Determine the (x, y) coordinate at the center of the cell enclosing the given text.  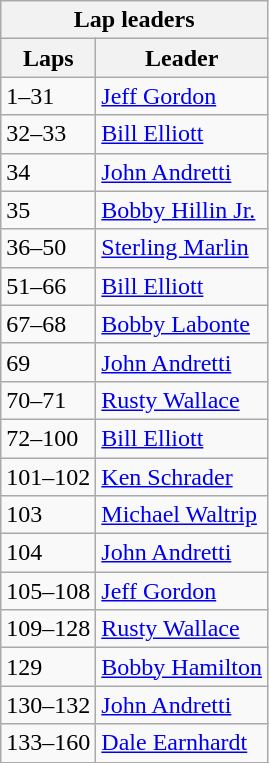
35 (48, 210)
130–132 (48, 705)
Dale Earnhardt (182, 743)
69 (48, 362)
70–71 (48, 400)
51–66 (48, 286)
Sterling Marlin (182, 248)
109–128 (48, 629)
1–31 (48, 96)
Laps (48, 58)
72–100 (48, 438)
Bobby Hamilton (182, 667)
133–160 (48, 743)
Michael Waltrip (182, 515)
Leader (182, 58)
105–108 (48, 591)
Ken Schrader (182, 477)
104 (48, 553)
36–50 (48, 248)
101–102 (48, 477)
34 (48, 172)
Lap leaders (134, 20)
32–33 (48, 134)
67–68 (48, 324)
103 (48, 515)
Bobby Labonte (182, 324)
Bobby Hillin Jr. (182, 210)
129 (48, 667)
